Pinpoint the cell where the given text exists, returning its [X, Y] midpoint coordinate. 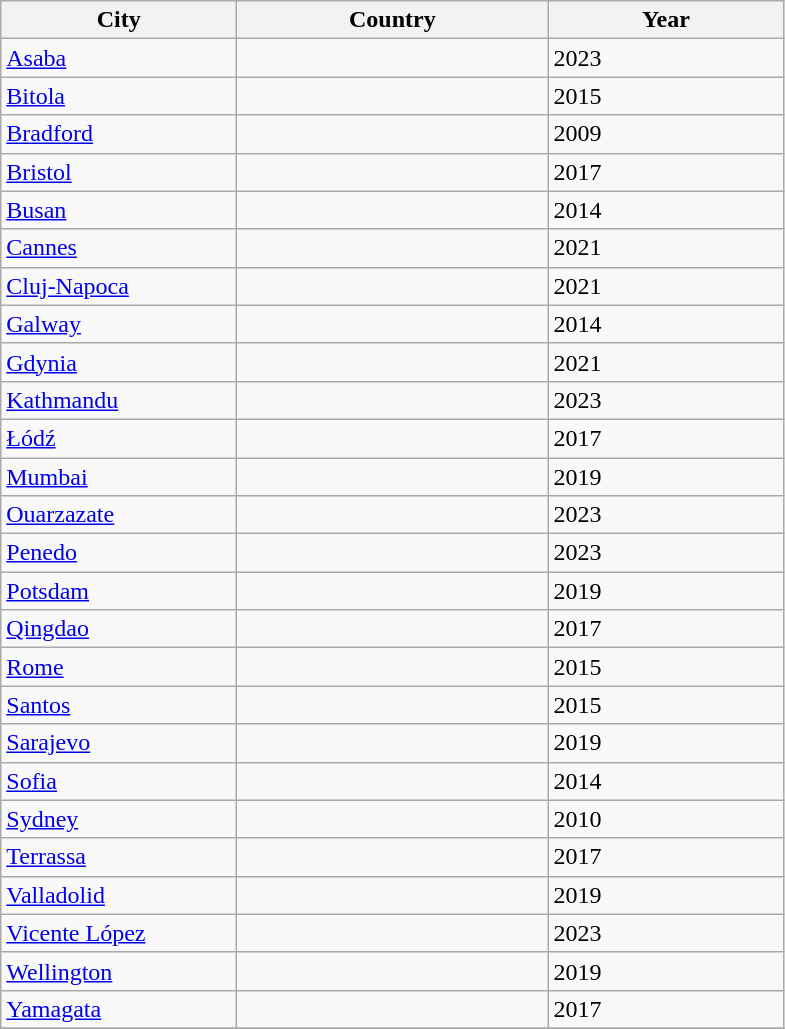
Country [392, 20]
Ouarzazate [119, 515]
City [119, 20]
Mumbai [119, 477]
Sarajevo [119, 743]
Year [666, 20]
Sofia [119, 781]
2010 [666, 819]
Cluj-Napoca [119, 286]
Bristol [119, 172]
Łódź [119, 438]
Cannes [119, 248]
Asaba [119, 58]
Potsdam [119, 591]
Qingdao [119, 629]
Kathmandu [119, 400]
Wellington [119, 971]
2009 [666, 134]
Galway [119, 324]
Yamagata [119, 1009]
Penedo [119, 553]
Bradford [119, 134]
Rome [119, 667]
Sydney [119, 819]
Valladolid [119, 895]
Gdynia [119, 362]
Terrassa [119, 857]
Busan [119, 210]
Santos [119, 705]
Bitola [119, 96]
Vicente López [119, 933]
